Identify which cell holds the provided text, then report its (X, Y) central coordinate. 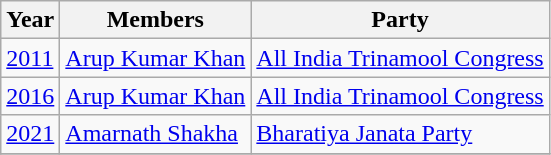
Amarnath Shakha (156, 134)
2011 (30, 58)
Bharatiya Janata Party (400, 134)
2016 (30, 96)
Party (400, 20)
2021 (30, 134)
Year (30, 20)
Members (156, 20)
